Return [x, y] of the center of cell containing provided text 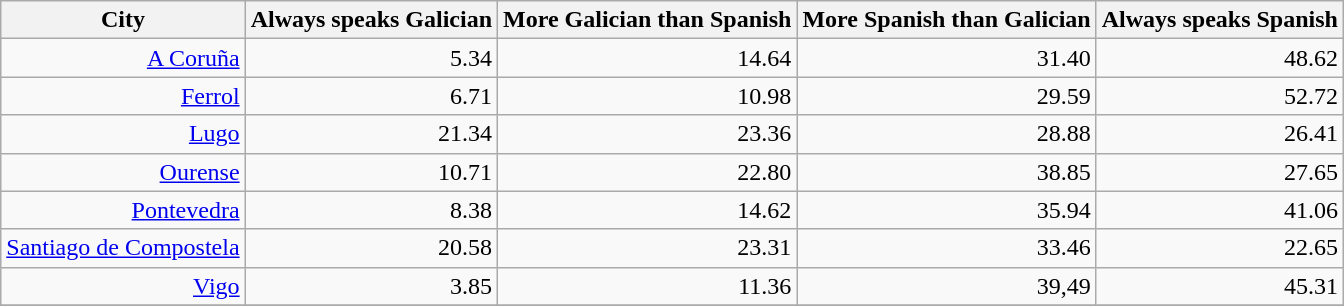
14.62 [648, 210]
More Galician than Spanish [648, 20]
23.36 [648, 134]
11.36 [648, 286]
23.31 [648, 248]
21.34 [371, 134]
35.94 [946, 210]
Pontevedra [123, 210]
29.59 [946, 96]
A Coruña [123, 58]
3.85 [371, 286]
Ferrol [123, 96]
39,49 [946, 286]
45.31 [1220, 286]
27.65 [1220, 172]
48.62 [1220, 58]
52.72 [1220, 96]
22.65 [1220, 248]
41.06 [1220, 210]
38.85 [946, 172]
5.34 [371, 58]
Always speaks Galician [371, 20]
8.38 [371, 210]
10.98 [648, 96]
20.58 [371, 248]
6.71 [371, 96]
33.46 [946, 248]
Lugo [123, 134]
Ourense [123, 172]
City [123, 20]
More Spanish than Galician [946, 20]
28.88 [946, 134]
26.41 [1220, 134]
10.71 [371, 172]
Vigo [123, 286]
Santiago de Compostela [123, 248]
31.40 [946, 58]
Always speaks Spanish [1220, 20]
22.80 [648, 172]
14.64 [648, 58]
